Scan for the cell matching the given text and deliver its (x, y) coordinate at center. 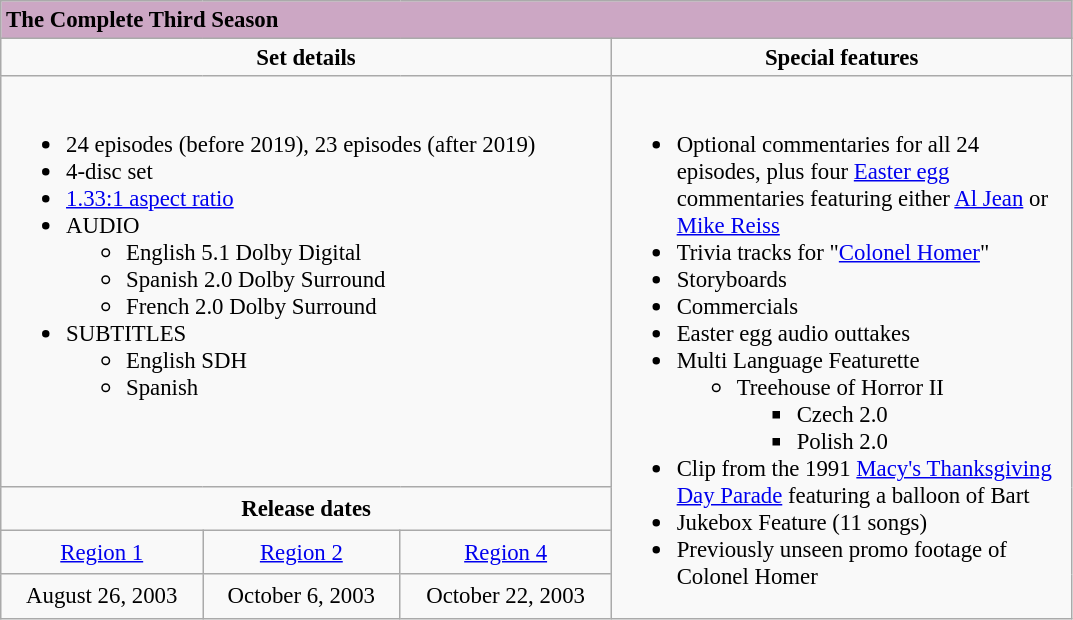
Region 4 (506, 553)
Region 2 (302, 553)
October 22, 2003 (506, 596)
The Complete Third Season (536, 20)
Release dates (306, 509)
October 6, 2003 (302, 596)
Region 1 (102, 553)
Set details (306, 58)
August 26, 2003 (102, 596)
Special features (842, 58)
